Find where the given text appears and provide that cell's center as [X, Y] coordinate. 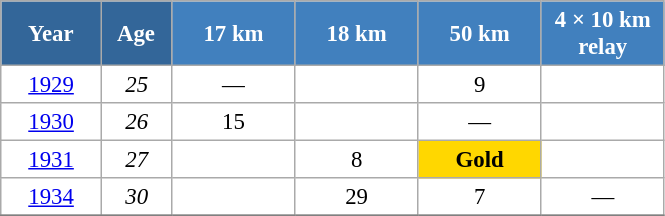
18 km [356, 34]
26 [136, 122]
4 × 10 km relay [602, 34]
9 [480, 85]
29 [356, 197]
1931 [52, 160]
27 [136, 160]
30 [136, 197]
15 [234, 122]
50 km [480, 34]
Year [52, 34]
Gold [480, 160]
7 [480, 197]
1930 [52, 122]
1934 [52, 197]
1929 [52, 85]
25 [136, 85]
8 [356, 160]
17 km [234, 34]
Age [136, 34]
